Extract the (x, y) coordinate from the center of the cell holding the provided text.  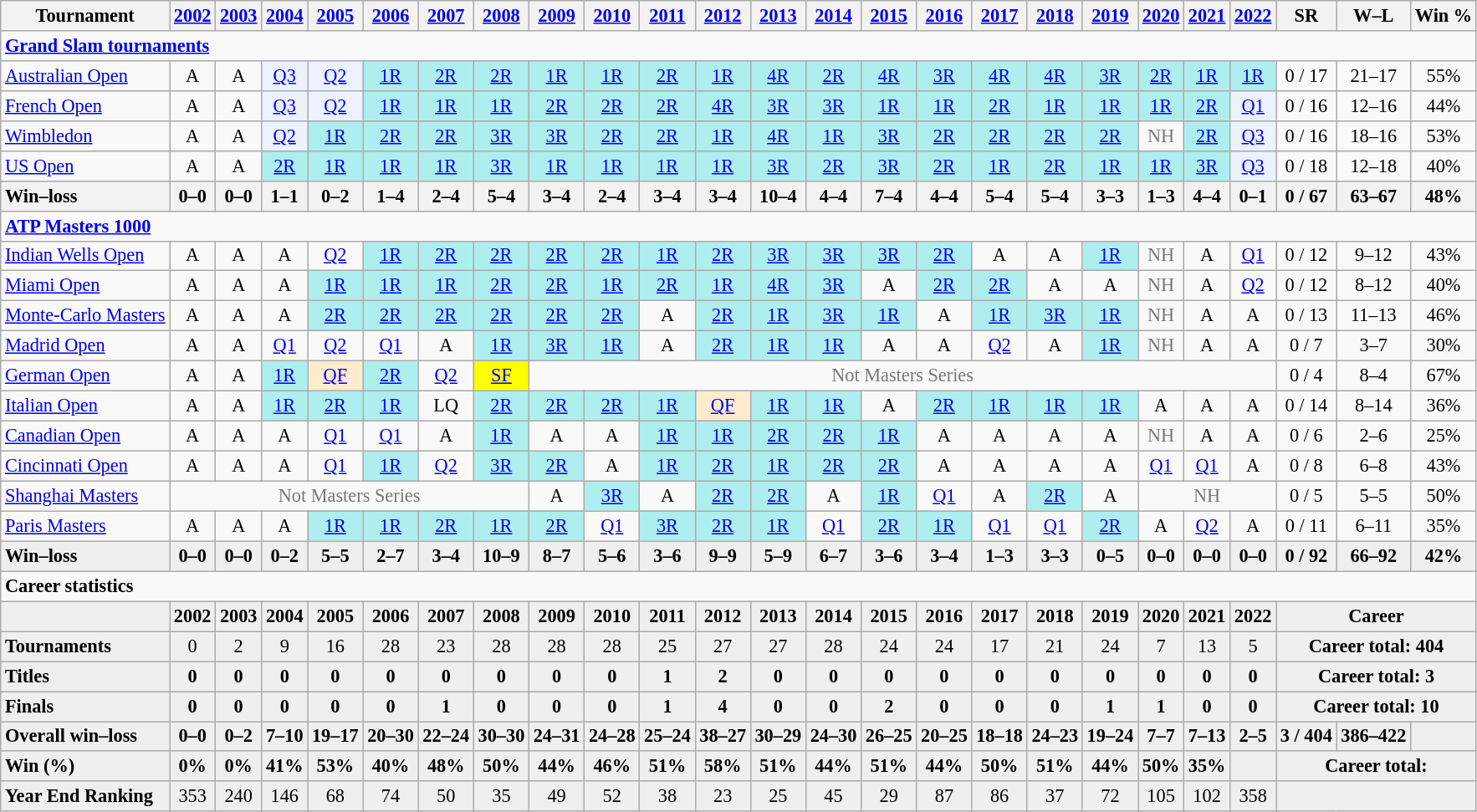
Overall win–loss (85, 736)
25–24 (667, 736)
Career statistics (739, 586)
French Open (85, 105)
0 / 18 (1306, 166)
29 (889, 796)
4 (723, 706)
9–9 (723, 556)
21–17 (1373, 75)
17 (999, 646)
2–6 (1373, 436)
7–4 (889, 196)
Paris Masters (85, 526)
6–11 (1373, 526)
24–23 (1055, 736)
12–18 (1373, 166)
2–7 (391, 556)
Indian Wells Open (85, 256)
55% (1444, 75)
9 (284, 646)
11–13 (1373, 316)
0 / 17 (1306, 75)
German Open (85, 376)
102 (1208, 796)
Career total: 404 (1377, 646)
Madrid Open (85, 346)
Career total: 10 (1377, 706)
30–30 (501, 736)
12–16 (1373, 105)
Australian Open (85, 75)
63–67 (1373, 196)
45 (833, 796)
SF (501, 376)
13 (1208, 646)
Miami Open (85, 286)
2–5 (1253, 736)
353 (192, 796)
0 / 4 (1306, 376)
Shanghai Masters (85, 496)
87 (944, 796)
24–28 (612, 736)
Career total: 3 (1377, 677)
30% (1444, 346)
Italian Open (85, 406)
21 (1055, 646)
8–14 (1373, 406)
68 (335, 796)
7–7 (1161, 736)
5 (1253, 646)
19–24 (1110, 736)
72 (1110, 796)
3–7 (1373, 346)
358 (1253, 796)
26–25 (889, 736)
0 / 6 (1306, 436)
Grand Slam tournaments (739, 46)
0 / 11 (1306, 526)
0–1 (1253, 196)
19–17 (335, 736)
38 (667, 796)
8–12 (1373, 286)
42% (1444, 556)
0 / 67 (1306, 196)
LQ (446, 406)
18–16 (1373, 135)
6–8 (1373, 466)
240 (239, 796)
10–4 (778, 196)
0 / 14 (1306, 406)
30–29 (778, 736)
8–4 (1373, 376)
105 (1161, 796)
Win (%) (85, 766)
Canadian Open (85, 436)
0–5 (1110, 556)
36% (1444, 406)
52 (612, 796)
Career total: (1377, 766)
0 / 8 (1306, 466)
1–1 (284, 196)
66–92 (1373, 556)
0 / 92 (1306, 556)
18–18 (999, 736)
10–9 (501, 556)
5–9 (778, 556)
35 (501, 796)
Wimbledon (85, 135)
Win % (1444, 16)
7 (1161, 646)
Career (1377, 616)
SR (1306, 16)
74 (391, 796)
37 (1055, 796)
16 (335, 646)
86 (999, 796)
24–31 (556, 736)
5–6 (612, 556)
38–27 (723, 736)
Finals (85, 706)
Monte-Carlo Masters (85, 316)
Tournament (85, 16)
49 (556, 796)
50 (446, 796)
8–7 (556, 556)
W–L (1373, 16)
41% (284, 766)
Year End Ranking (85, 796)
Cincinnati Open (85, 466)
0 / 13 (1306, 316)
9–12 (1373, 256)
Tournaments (85, 646)
67% (1444, 376)
ATP Masters 1000 (739, 226)
386–422 (1373, 736)
22–24 (446, 736)
7–13 (1208, 736)
0 / 7 (1306, 346)
6–7 (833, 556)
20–30 (391, 736)
25% (1444, 436)
20–25 (944, 736)
58% (723, 766)
3 / 404 (1306, 736)
24–30 (833, 736)
Titles (85, 677)
7–10 (284, 736)
1–4 (391, 196)
US Open (85, 166)
146 (284, 796)
0 / 5 (1306, 496)
